Identify which cell holds the provided text, then report its [X, Y] central coordinate. 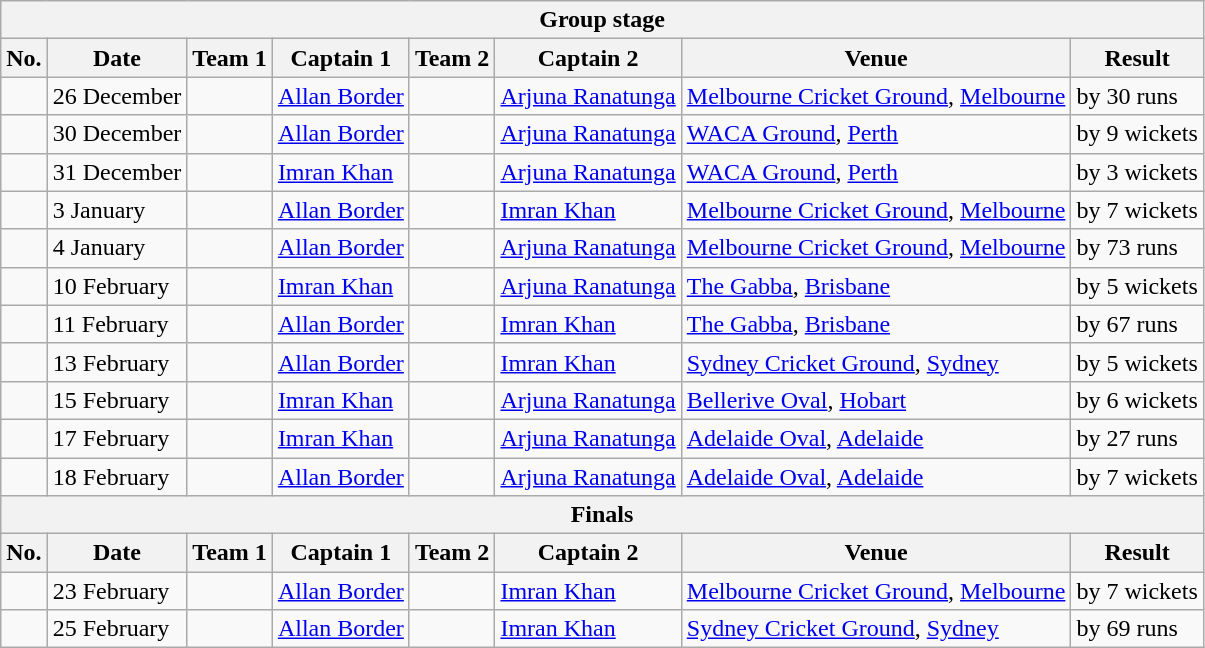
by 6 wickets [1137, 400]
by 67 runs [1137, 324]
by 27 runs [1137, 438]
25 February [117, 629]
23 February [117, 591]
30 December [117, 134]
3 January [117, 210]
by 30 runs [1137, 96]
26 December [117, 96]
Bellerive Oval, Hobart [876, 400]
by 3 wickets [1137, 172]
31 December [117, 172]
4 January [117, 248]
18 February [117, 477]
10 February [117, 286]
15 February [117, 400]
by 9 wickets [1137, 134]
13 February [117, 362]
17 February [117, 438]
Group stage [602, 20]
Finals [602, 515]
11 February [117, 324]
by 73 runs [1137, 248]
by 69 runs [1137, 629]
